Detect which cell encompasses the target text, then output its [x, y] center coordinate. 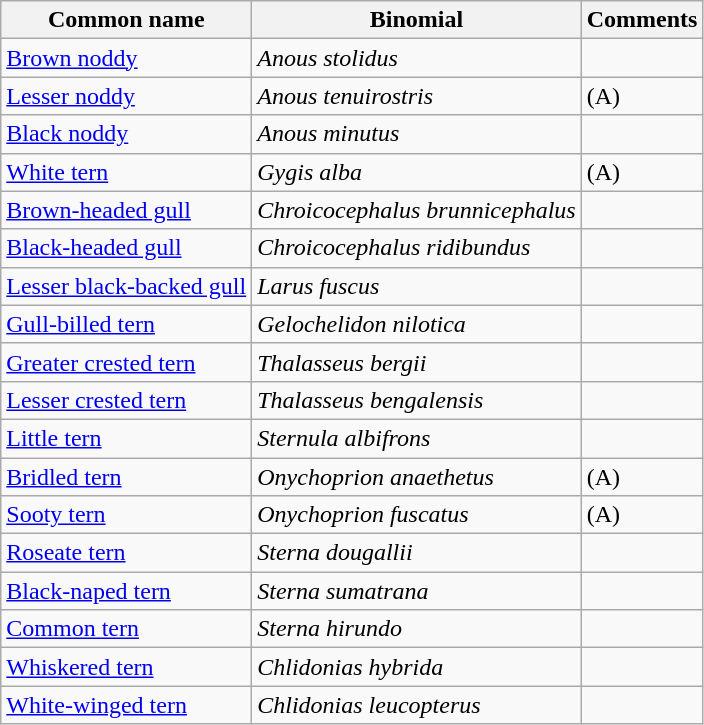
Gull-billed tern [126, 324]
Onychoprion fuscatus [416, 515]
Lesser black-backed gull [126, 286]
Sterna hirundo [416, 629]
Thalasseus bengalensis [416, 400]
Roseate tern [126, 553]
Bridled tern [126, 477]
Lesser crested tern [126, 400]
Little tern [126, 438]
Black noddy [126, 134]
Anous minutus [416, 134]
Chlidonias hybrida [416, 667]
Whiskered tern [126, 667]
Chlidonias leucopterus [416, 705]
Chroicocephalus ridibundus [416, 248]
White-winged tern [126, 705]
Black-headed gull [126, 248]
Greater crested tern [126, 362]
White tern [126, 172]
Sterna sumatrana [416, 591]
Anous tenuirostris [416, 96]
Larus fuscus [416, 286]
Onychoprion anaethetus [416, 477]
Binomial [416, 20]
Sterna dougallii [416, 553]
Thalasseus bergii [416, 362]
Gygis alba [416, 172]
Black-naped tern [126, 591]
Anous stolidus [416, 58]
Sternula albifrons [416, 438]
Brown noddy [126, 58]
Brown-headed gull [126, 210]
Lesser noddy [126, 96]
Common name [126, 20]
Gelochelidon nilotica [416, 324]
Comments [642, 20]
Sooty tern [126, 515]
Common tern [126, 629]
Chroicocephalus brunnicephalus [416, 210]
